For the text-containing cell, return its midpoint in [X, Y] coordinate format. 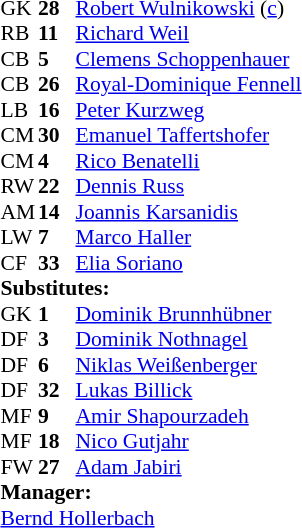
LB [19, 110]
Nico Gutjahr [188, 441]
Rico Benatelli [188, 161]
11 [57, 33]
AM [19, 212]
5 [57, 59]
22 [57, 187]
Dominik Brunnhübner [188, 314]
33 [57, 263]
Adam Jabiri [188, 467]
18 [57, 441]
Royal-Dominique Fennell [188, 85]
26 [57, 85]
Niklas Weißenberger [188, 365]
RW [19, 187]
Lukas Billick [188, 391]
CF [19, 263]
Clemens Schoppenhauer [188, 59]
Manager: [150, 493]
Richard Weil [188, 33]
3 [57, 339]
27 [57, 467]
Emanuel Taffertshofer [188, 135]
7 [57, 237]
30 [57, 135]
1 [57, 314]
RB [19, 33]
FW [19, 467]
LW [19, 237]
Substitutes: [150, 289]
Dennis Russ [188, 187]
Joannis Karsanidis [188, 212]
Peter Kurzweg [188, 110]
Amir Shapourzadeh [188, 416]
32 [57, 391]
9 [57, 416]
16 [57, 110]
Elia Soriano [188, 263]
Marco Haller [188, 237]
GK [19, 314]
Dominik Nothnagel [188, 339]
4 [57, 161]
6 [57, 365]
14 [57, 212]
